Output the [x, y] coordinate of the center of the cell containing the given text.  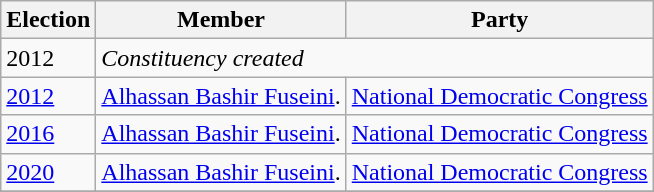
Constituency created [374, 58]
Member [221, 20]
Party [500, 20]
Election [48, 20]
2020 [48, 172]
2016 [48, 134]
